Determine the (X, Y) coordinate at the center of the cell enclosing the given text.  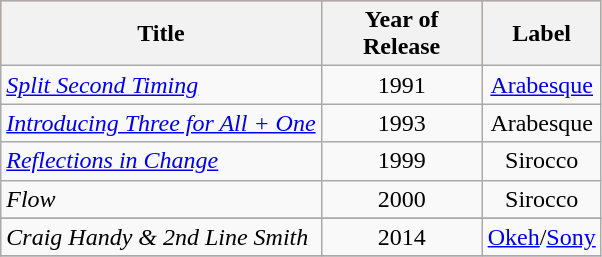
Split Second Timing (161, 85)
2014 (402, 237)
Label (542, 34)
2000 (402, 199)
Craig Handy & 2nd Line Smith (161, 237)
Title (161, 34)
Year of Release (402, 34)
Flow (161, 199)
Introducing Three for All + One (161, 123)
Okeh/Sony (542, 237)
1999 (402, 161)
1991 (402, 85)
1993 (402, 123)
Reflections in Change (161, 161)
